Output the [x, y] coordinate of the center of the cell containing the given text.  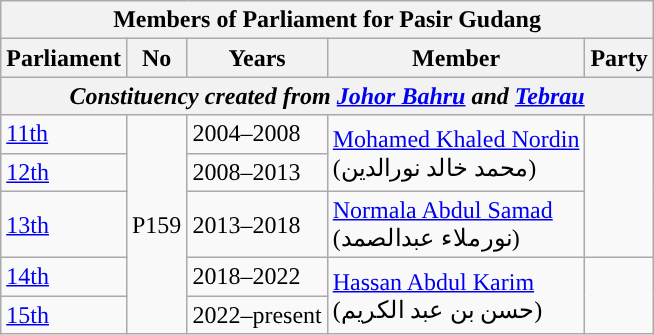
No [156, 58]
15th [64, 315]
2013–2018 [257, 224]
Hassan Abdul Karim (حسن بن عبد الكريم) [456, 296]
Normala Abdul Samad (نورملاء عبدالصمد) [456, 224]
Member [456, 58]
Years [257, 58]
Mohamed Khaled Nordin (محمد خالد نورالدين‎) [456, 153]
P159 [156, 224]
2008–2013 [257, 172]
Parliament [64, 58]
13th [64, 224]
14th [64, 277]
11th [64, 134]
Members of Parliament for Pasir Gudang [328, 20]
2018–2022 [257, 277]
2022–present [257, 315]
12th [64, 172]
2004–2008 [257, 134]
Constituency created from Johor Bahru and Tebrau [328, 96]
Party [619, 58]
